Pinpoint the cell where the given text exists, returning its (X, Y) midpoint coordinate. 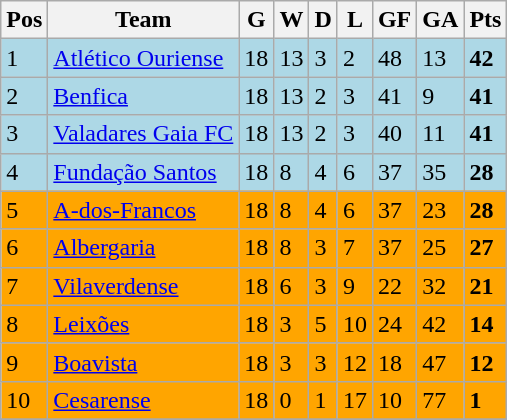
24 (394, 324)
Fundação Santos (144, 172)
D (323, 20)
Boavista (144, 362)
77 (440, 400)
32 (440, 286)
GA (440, 20)
A-dos-Francos (144, 210)
40 (394, 134)
Leixões (144, 324)
0 (292, 400)
14 (486, 324)
W (292, 20)
Pos (24, 20)
Albergaria (144, 248)
Atlético Ouriense (144, 58)
21 (486, 286)
47 (440, 362)
48 (394, 58)
Team (144, 20)
23 (440, 210)
GF (394, 20)
Benfica (144, 96)
27 (486, 248)
Vilaverdense (144, 286)
G (256, 20)
22 (394, 286)
L (354, 20)
35 (440, 172)
Pts (486, 20)
Valadares Gaia FC (144, 134)
17 (354, 400)
25 (440, 248)
11 (440, 134)
Cesarense (144, 400)
